Output the [X, Y] coordinate of the center of the cell containing the given text.  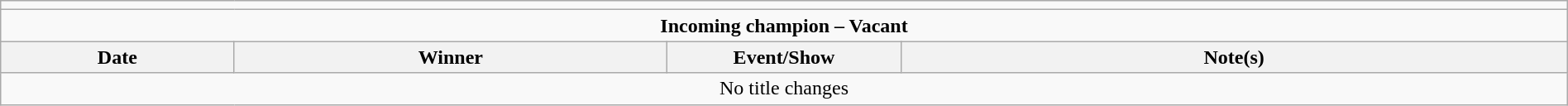
Event/Show [784, 57]
Winner [451, 57]
Note(s) [1234, 57]
Incoming champion – Vacant [784, 26]
No title changes [784, 89]
Date [117, 57]
